Search for the cell housing the specified text and yield its [X, Y] center coordinate. 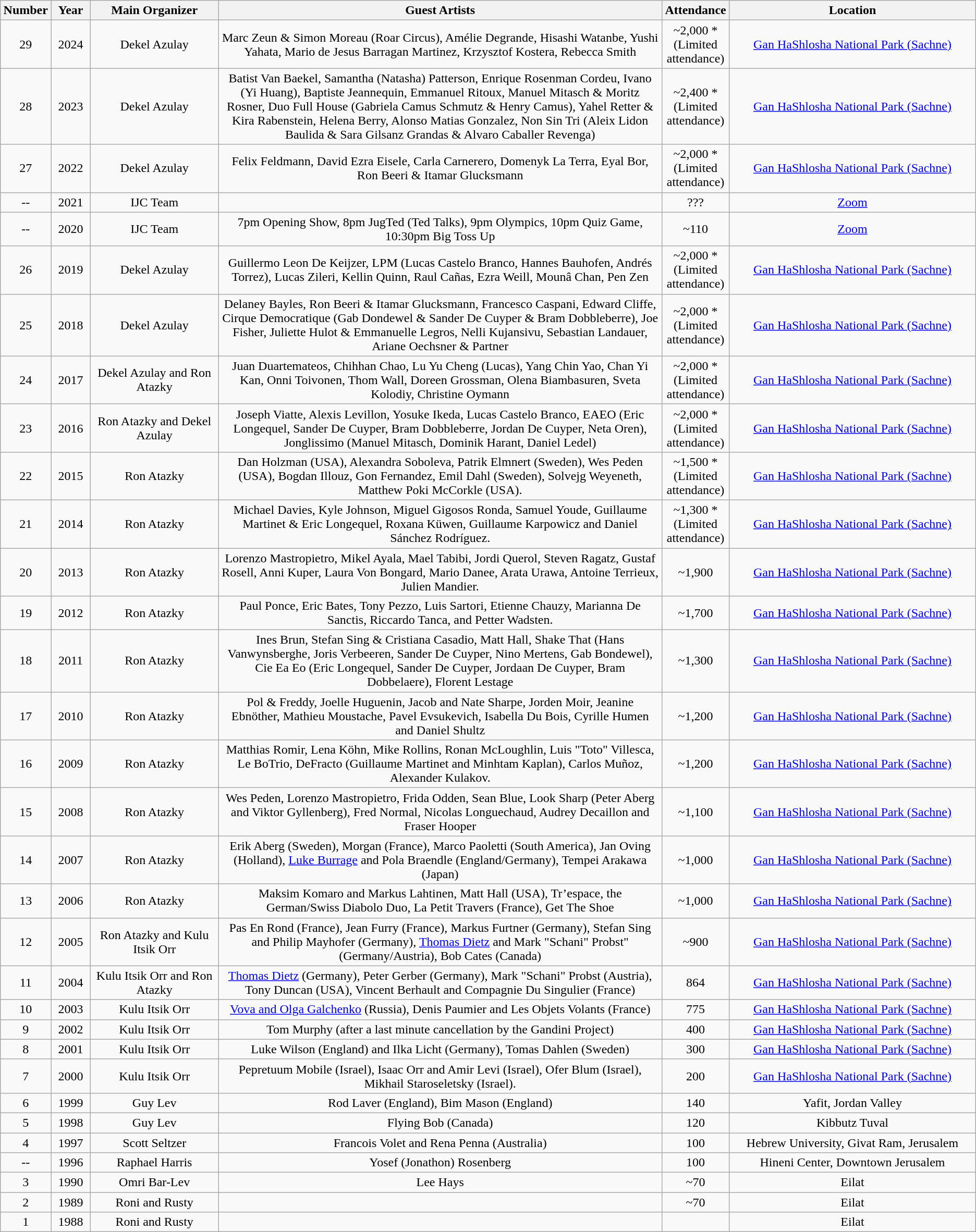
775 [696, 1009]
Raphael Harris [154, 1163]
2004 [71, 983]
140 [696, 1103]
1988 [71, 1222]
1998 [71, 1123]
Rod Laver (England), Bim Mason (England) [440, 1103]
2024 [71, 44]
2010 [71, 716]
12 [26, 942]
2 [26, 1202]
~2,400 * (Limited attendance) [696, 106]
~1,300 [696, 661]
200 [696, 1076]
2017 [71, 380]
Ron Atazky and Kulu Itsik Orr [154, 942]
Number [26, 10]
Yosef (Jonathon) Rosenberg [440, 1163]
20 [26, 572]
864 [696, 983]
2006 [71, 901]
~1,100 [696, 812]
27 [26, 168]
2018 [71, 325]
26 [26, 270]
2019 [71, 270]
2001 [71, 1049]
22 [26, 476]
3 [26, 1182]
9 [26, 1029]
2011 [71, 661]
2016 [71, 428]
2009 [71, 764]
11 [26, 983]
25 [26, 325]
2005 [71, 942]
Year [71, 10]
17 [26, 716]
1999 [71, 1103]
Kibbutz Tuval [853, 1123]
14 [26, 860]
~1,500 * (Limited attendance) [696, 476]
29 [26, 44]
24 [26, 380]
Main Organizer [154, 10]
~1,700 [696, 613]
19 [26, 613]
Vova and Olga Galchenko (Russia), Denis Paumier and Les Objets Volants (France) [440, 1009]
Hebrew University, Givat Ram, Jerusalem [853, 1143]
15 [26, 812]
1 [26, 1222]
2021 [71, 202]
2002 [71, 1029]
Luke Wilson (England) and Ilka Licht (Germany), Tomas Dahlen (Sweden) [440, 1049]
120 [696, 1123]
Flying Bob (Canada) [440, 1123]
Scott Seltzer [154, 1143]
13 [26, 901]
2023 [71, 106]
2020 [71, 229]
300 [696, 1049]
Omri Bar-Lev [154, 1182]
2007 [71, 860]
Pepretuum Mobile (Israel), Isaac Orr and Amir Levi (Israel), Ofer Blum (Israel), Mikhail Staroseletsky (Israel). [440, 1076]
2012 [71, 613]
5 [26, 1123]
7pm Opening Show, 8pm JugTed (Ted Talks), 9pm Olympics, 10pm Quiz Game, 10:30pm Big Toss Up [440, 229]
Attendance [696, 10]
Paul Ponce, Eric Bates, Tony Pezzo, Luis Sartori, Etienne Chauzy, Marianna De Sanctis, Riccardo Tanca, and Petter Wadsten. [440, 613]
400 [696, 1029]
~900 [696, 942]
Lee Hays [440, 1182]
Francois Volet and Rena Penna (Australia) [440, 1143]
Tom Murphy (after a last minute cancellation by the Gandini Project) [440, 1029]
6 [26, 1103]
Kulu Itsik Orr and Ron Atazky [154, 983]
2015 [71, 476]
21 [26, 524]
1990 [71, 1182]
28 [26, 106]
10 [26, 1009]
16 [26, 764]
Yafit, Jordan Valley [853, 1103]
2014 [71, 524]
23 [26, 428]
Hineni Center, Downtown Jerusalem [853, 1163]
~1,900 [696, 572]
2003 [71, 1009]
Dekel Azulay and Ron Atazky [154, 380]
Location [853, 10]
2008 [71, 812]
18 [26, 661]
Ron Atazky and Dekel Azulay [154, 428]
~110 [696, 229]
2000 [71, 1076]
8 [26, 1049]
Maksim Komaro and Markus Lahtinen, Matt Hall (USA), Tr’espace, the German/Swiss Diabolo Duo, La Petit Travers (France), Get The Shoe [440, 901]
2022 [71, 168]
Guest Artists [440, 10]
1996 [71, 1163]
4 [26, 1143]
7 [26, 1076]
??? [696, 202]
~1,300 * (Limited attendance) [696, 524]
Felix Feldmann, David Ezra Eisele, Carla Carnerero, Domenyk La Terra, Eyal Bor, Ron Beeri & Itamar Glucksmann [440, 168]
1989 [71, 1202]
1997 [71, 1143]
2013 [71, 572]
